Return (x, y) of the center of cell containing provided text 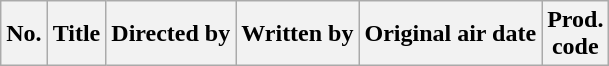
No. (24, 34)
Title (76, 34)
Prod.code (576, 34)
Directed by (171, 34)
Original air date (450, 34)
Written by (298, 34)
